Find where the given text appears and provide that cell's center as (X, Y) coordinate. 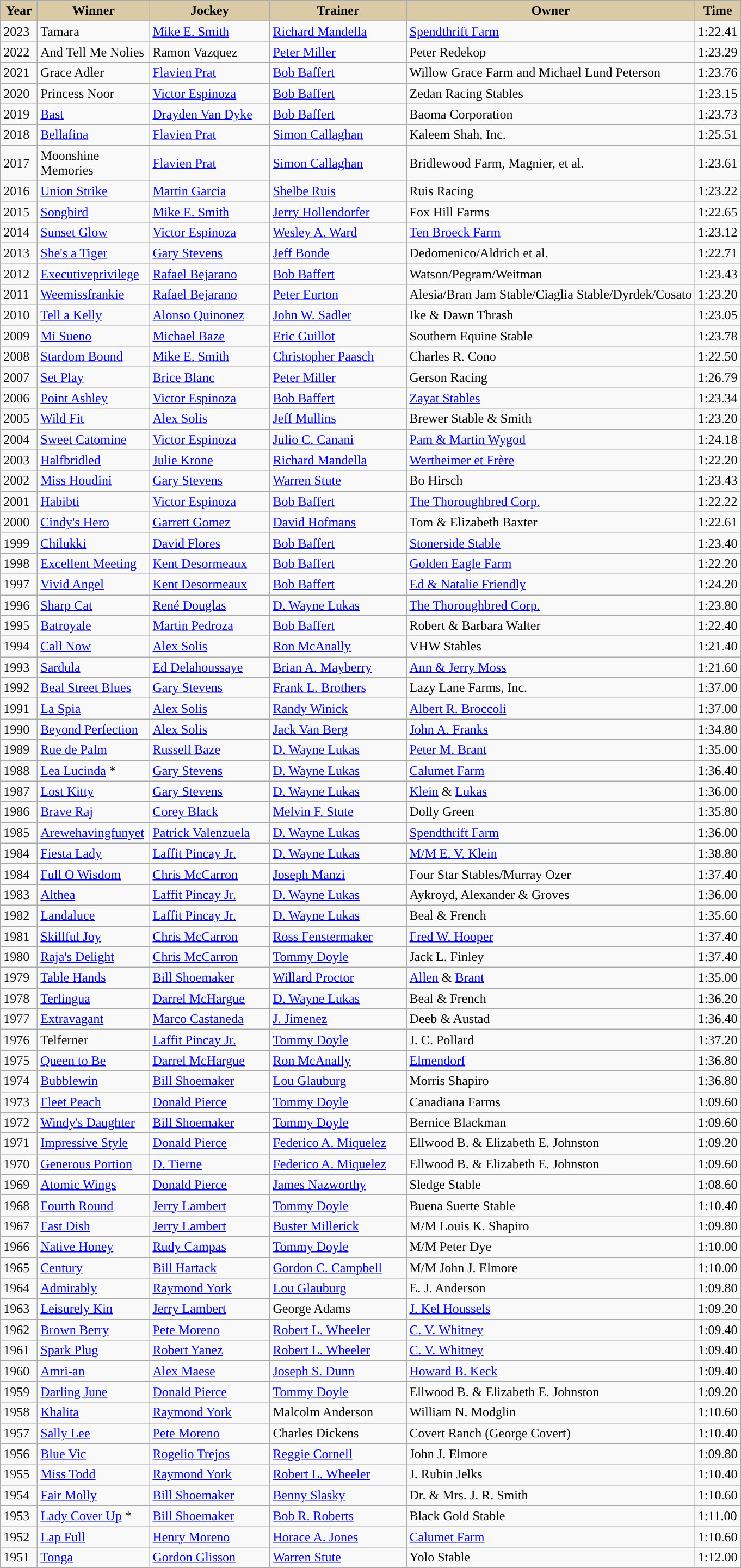
Yolo Stable (551, 1557)
Joseph Manzi (338, 874)
Atomic Wings (94, 1185)
Generous Portion (94, 1164)
Klein & Lukas (551, 791)
Amri-an (94, 1371)
Sharp Cat (94, 605)
Martin Garcia (210, 191)
1966 (19, 1247)
Beyond Perfection (94, 729)
Admirably (94, 1288)
Corey Black (210, 812)
1990 (19, 729)
2013 (19, 253)
Lea Lucinda * (94, 771)
1:24.20 (718, 584)
1:22.22 (718, 501)
Albert R. Broccoli (551, 709)
Brian A. Mayberry (338, 667)
1:25.51 (718, 135)
1:23.22 (718, 191)
Bob R. Roberts (338, 1516)
2006 (19, 398)
Julio C. Canani (338, 439)
1969 (19, 1185)
Dr. & Mrs. J. R. Smith (551, 1495)
1:08.60 (718, 1185)
1:21.60 (718, 667)
Stardom Bound (94, 357)
David Hofmans (338, 522)
1985 (19, 833)
Sardula (94, 667)
1:22.41 (718, 32)
Jerry Hollendorfer (338, 212)
Jeff Mullins (338, 419)
Althea (94, 895)
Canadiana Farms (551, 1102)
Drayden Van Dyke (210, 114)
2011 (19, 295)
1973 (19, 1102)
Julie Krone (210, 460)
Fourth Round (94, 1205)
Covert Ranch (George Covert) (551, 1433)
1998 (19, 563)
Tamara (94, 32)
Rogelio Trejos (210, 1454)
2009 (19, 336)
2023 (19, 32)
Princess Noor (94, 94)
Christopher Paasch (338, 357)
1970 (19, 1164)
Winner (94, 11)
Miss Houdini (94, 481)
1954 (19, 1495)
Peter M. Brant (551, 750)
2000 (19, 522)
Marco Castaneda (210, 1019)
Howard B. Keck (551, 1371)
Morris Shapiro (551, 1081)
Bridlewood Farm, Magnier, et al. (551, 163)
1964 (19, 1288)
1:37.20 (718, 1040)
Bast (94, 114)
Century (94, 1268)
1:35.60 (718, 915)
Time (718, 11)
M/M E. V. Klein (551, 853)
Extravagant (94, 1019)
2021 (19, 73)
Fleet Peach (94, 1102)
Ross Fenstermaker (338, 936)
2012 (19, 274)
1989 (19, 750)
Charles R. Cono (551, 357)
2020 (19, 94)
1991 (19, 709)
Fast Dish (94, 1226)
Ike & Dawn Thrash (551, 315)
Impressive Style (94, 1143)
Kaleem Shah, Inc. (551, 135)
2014 (19, 232)
1980 (19, 957)
1957 (19, 1433)
Sweet Catomine (94, 439)
John A. Franks (551, 729)
M/M Louis K. Shapiro (551, 1226)
Fair Molly (94, 1495)
David Flores (210, 543)
Songbird (94, 212)
1988 (19, 771)
Terlingua (94, 999)
2001 (19, 501)
Gordon C. Campbell (338, 1268)
Trainer (338, 11)
1:23.76 (718, 73)
1951 (19, 1557)
Shelbe Ruis (338, 191)
1952 (19, 1536)
Lap Full (94, 1536)
Bo Hirsch (551, 481)
1:22.65 (718, 212)
John J. Elmore (551, 1454)
D. Tierne (210, 1164)
Russell Baze (210, 750)
1987 (19, 791)
Peter Redekop (551, 52)
Brave Raj (94, 812)
VHW Stables (551, 647)
2007 (19, 377)
1974 (19, 1081)
1979 (19, 978)
Fox Hill Farms (551, 212)
Ruis Racing (551, 191)
2003 (19, 460)
Point Ashley (94, 398)
Jack L. Finley (551, 957)
1:22.50 (718, 357)
1982 (19, 915)
Deeb & Austad (551, 1019)
Ten Broeck Farm (551, 232)
Four Star Stables/Murray Ozer (551, 874)
Tonga (94, 1557)
1:38.80 (718, 853)
Habibti (94, 501)
J. C. Pollard (551, 1040)
Bubblewin (94, 1081)
Garrett Gomez (210, 522)
M/M John J. Elmore (551, 1268)
2010 (19, 315)
1960 (19, 1371)
Pam & Martin Wygod (551, 439)
Bernice Blackman (551, 1123)
1:23.12 (718, 232)
Robert & Barbara Walter (551, 626)
Bellafina (94, 135)
Reggie Cornell (338, 1454)
Jockey (210, 11)
1996 (19, 605)
Brice Blanc (210, 377)
Miss Todd (94, 1474)
1:23.61 (718, 163)
Wertheimer et Frère (551, 460)
Willow Grace Farm and Michael Lund Peterson (551, 73)
William N. Modglin (551, 1412)
Call Now (94, 647)
1978 (19, 999)
Spark Plug (94, 1350)
2002 (19, 481)
1958 (19, 1412)
J. Kel Houssels (551, 1309)
1:22.61 (718, 522)
J. Rubin Jelks (551, 1474)
1961 (19, 1350)
Tom & Elizabeth Baxter (551, 522)
2008 (19, 357)
Union Strike (94, 191)
Set Play (94, 377)
René Douglas (210, 605)
1:35.80 (718, 812)
1986 (19, 812)
Vivid Angel (94, 584)
Lazy Lane Farms, Inc. (551, 688)
Sledge Stable (551, 1185)
1:11.00 (718, 1516)
Zayat Stables (551, 398)
Bill Hartack (210, 1268)
Elmendorf (551, 1061)
Alesia/Bran Jam Stable/Ciaglia Stable/Dyrdek/Cosato (551, 295)
Watson/Pegram/Weitman (551, 274)
Gerson Racing (551, 377)
Robert Yanez (210, 1350)
M/M Peter Dye (551, 1247)
Jeff Bonde (338, 253)
Zedan Racing Stables (551, 94)
Horace A. Jones (338, 1536)
Excellent Meeting (94, 563)
Fiesta Lady (94, 853)
1956 (19, 1454)
Fred W. Hooper (551, 936)
Patrick Valenzuela (210, 833)
Aykroyd, Alexander & Groves (551, 895)
Year (19, 11)
1959 (19, 1392)
1:21.40 (718, 647)
1981 (19, 936)
Halfbridled (94, 460)
1:23.40 (718, 543)
And Tell Me Nolies (94, 52)
1:23.05 (718, 315)
Raja's Delight (94, 957)
1993 (19, 667)
Peter Eurton (338, 295)
Owner (551, 11)
Henry Moreno (210, 1536)
1:23.78 (718, 336)
Beal Street Blues (94, 688)
Alex Maese (210, 1371)
1:23.73 (718, 114)
Ramon Vazquez (210, 52)
She's a Tiger (94, 253)
1:22.71 (718, 253)
Chilukki (94, 543)
1983 (19, 895)
2005 (19, 419)
Jack Van Berg (338, 729)
1953 (19, 1516)
Darling June (94, 1392)
La Spia (94, 709)
Alonso Quinonez (210, 315)
Willard Proctor (338, 978)
Rue de Palm (94, 750)
1967 (19, 1226)
Arewehavingfunyet (94, 833)
Frank L. Brothers (338, 688)
Lady Cover Up * (94, 1516)
Ann & Jerry Moss (551, 667)
1:23.29 (718, 52)
2016 (19, 191)
2017 (19, 163)
1:23.80 (718, 605)
1963 (19, 1309)
Lost Kitty (94, 791)
1955 (19, 1474)
Southern Equine Stable (551, 336)
1:12.00 (718, 1557)
1:23.34 (718, 398)
E. J. Anderson (551, 1288)
Golden Eagle Farm (551, 563)
2022 (19, 52)
Ed & Natalie Friendly (551, 584)
1:24.18 (718, 439)
Michael Baze (210, 336)
Buster Millerick (338, 1226)
John W. Sadler (338, 315)
Allen & Brant (551, 978)
1997 (19, 584)
1976 (19, 1040)
George Adams (338, 1309)
1972 (19, 1123)
Brewer Stable & Smith (551, 419)
1968 (19, 1205)
Telferner (94, 1040)
Eric Guillot (338, 336)
Full O Wisdom (94, 874)
Leisurely Kin (94, 1309)
Executiveprivilege (94, 274)
Joseph S. Dunn (338, 1371)
1:36.20 (718, 999)
1975 (19, 1061)
Charles Dickens (338, 1433)
Weemissfrankie (94, 295)
1:23.15 (718, 94)
Malcolm Anderson (338, 1412)
1994 (19, 647)
Wesley A. Ward (338, 232)
1977 (19, 1019)
J. Jimenez (338, 1019)
Blue Vic (94, 1454)
Grace Adler (94, 73)
2018 (19, 135)
1:22.40 (718, 626)
Queen to Be (94, 1061)
Windy's Daughter (94, 1123)
Stonerside Stable (551, 543)
Buena Suerte Stable (551, 1205)
Tell a Kelly (94, 315)
1995 (19, 626)
Benny Slasky (338, 1495)
Landaluce (94, 915)
Black Gold Stable (551, 1516)
Dedomenico/Aldrich et al. (551, 253)
1971 (19, 1143)
2015 (19, 212)
Khalita (94, 1412)
Rudy Campas (210, 1247)
Melvin F. Stute (338, 812)
1992 (19, 688)
Skillful Joy (94, 936)
Martin Pedroza (210, 626)
1965 (19, 1268)
Cindy's Hero (94, 522)
Wild Fit (94, 419)
Mi Sueno (94, 336)
Sunset Glow (94, 232)
Dolly Green (551, 812)
1:34.80 (718, 729)
1:26.79 (718, 377)
Native Honey (94, 1247)
Table Hands (94, 978)
Batroyale (94, 626)
Sally Lee (94, 1433)
Randy Winick (338, 709)
2004 (19, 439)
James Nazworthy (338, 1185)
1999 (19, 543)
Gordon Glisson (210, 1557)
Ed Delahoussaye (210, 667)
Baoma Corporation (551, 114)
Moonshine Memories (94, 163)
2019 (19, 114)
Brown Berry (94, 1330)
1962 (19, 1330)
